Output the (X, Y) coordinate of the center of the cell containing the given text.  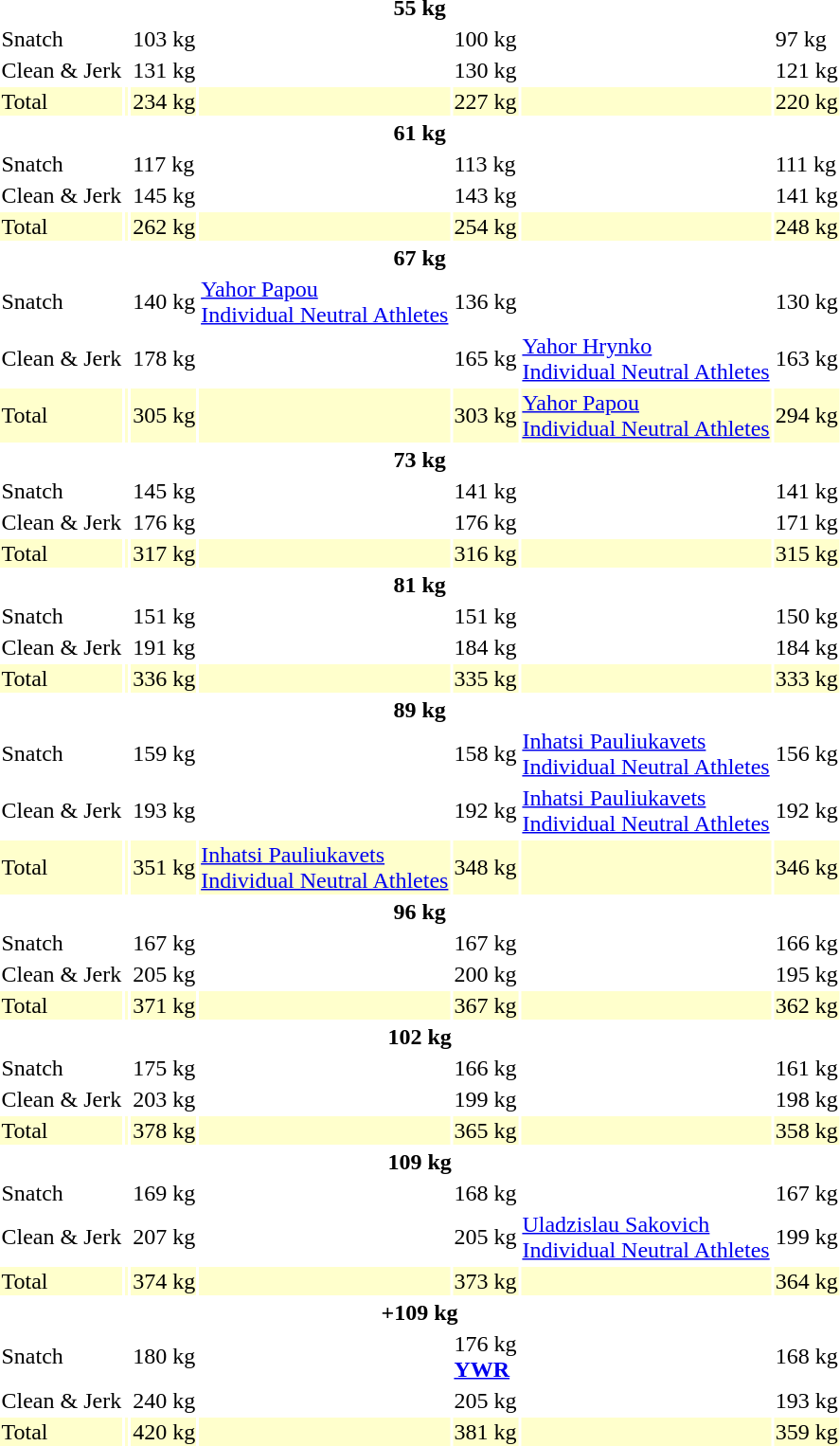
305 kg (165, 415)
158 kg (485, 754)
156 kg (807, 754)
333 kg (807, 678)
373 kg (485, 1281)
317 kg (165, 553)
136 kg (485, 301)
227 kg (485, 101)
171 kg (807, 522)
176 kgYWR (485, 1357)
315 kg (807, 553)
240 kg (165, 1401)
203 kg (165, 1099)
359 kg (807, 1432)
262 kg (165, 226)
234 kg (165, 101)
150 kg (807, 616)
175 kg (165, 1068)
364 kg (807, 1281)
358 kg (807, 1130)
365 kg (485, 1130)
117 kg (165, 164)
143 kg (485, 195)
374 kg (165, 1281)
348 kg (485, 868)
73 kg (420, 460)
207 kg (165, 1238)
198 kg (807, 1099)
102 kg (420, 1037)
351 kg (165, 868)
165 kg (485, 358)
169 kg (165, 1193)
161 kg (807, 1068)
121 kg (807, 70)
159 kg (165, 754)
81 kg (420, 585)
113 kg (485, 164)
97 kg (807, 39)
109 kg (420, 1162)
140 kg (165, 301)
303 kg (485, 415)
111 kg (807, 164)
294 kg (807, 415)
200 kg (485, 974)
96 kg (420, 912)
89 kg (420, 710)
195 kg (807, 974)
336 kg (165, 678)
346 kg (807, 868)
378 kg (165, 1130)
+109 kg (420, 1312)
335 kg (485, 678)
362 kg (807, 1005)
163 kg (807, 358)
Uladzislau SakovichIndividual Neutral Athletes (646, 1238)
420 kg (165, 1432)
103 kg (165, 39)
61 kg (420, 133)
248 kg (807, 226)
371 kg (165, 1005)
Yahor HrynkoIndividual Neutral Athletes (646, 358)
100 kg (485, 39)
191 kg (165, 647)
67 kg (420, 258)
367 kg (485, 1005)
254 kg (485, 226)
131 kg (165, 70)
220 kg (807, 101)
316 kg (485, 553)
178 kg (165, 358)
381 kg (485, 1432)
180 kg (165, 1357)
